Return [x, y] of the center of cell containing provided text 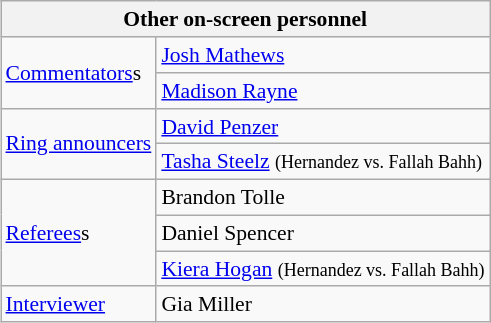
Madison Rayne [322, 91]
Interviewer [78, 304]
Tasha Steelz (Hernandez vs. Fallah Bahh) [322, 162]
Brandon Tolle [322, 197]
Josh Mathews [322, 55]
Commentatorss [78, 72]
David Penzer [322, 126]
Other on-screen personnel [244, 19]
Gia Miller [322, 304]
Ring announcers [78, 144]
Daniel Spencer [322, 233]
Refereess [78, 232]
Kiera Hogan (Hernandez vs. Fallah Bahh) [322, 269]
